Return (X, Y) of the center of cell containing provided text 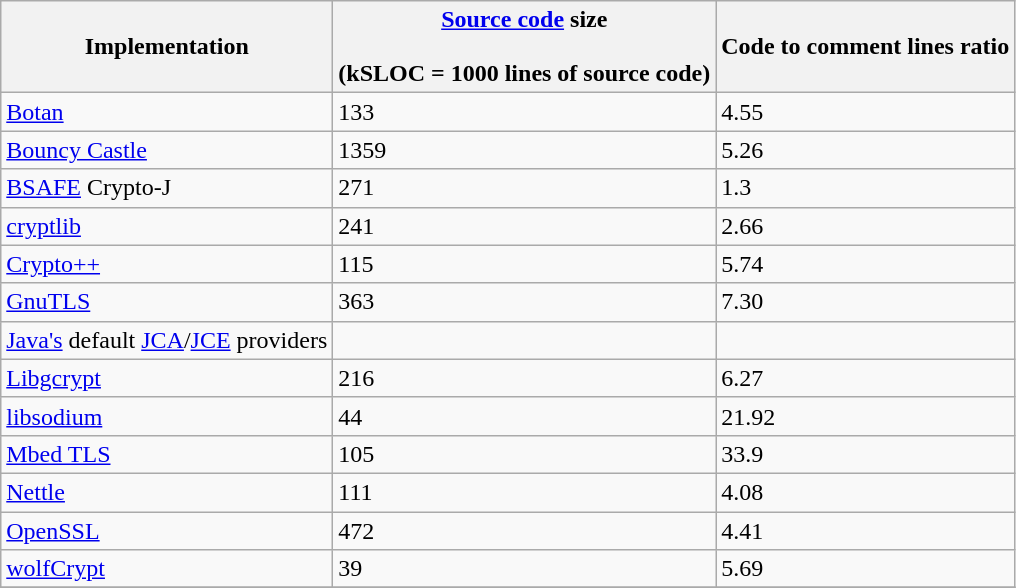
216 (524, 378)
21.92 (866, 416)
5.69 (866, 569)
133 (524, 112)
4.08 (866, 492)
271 (524, 188)
1.3 (866, 188)
wolfCrypt (167, 569)
115 (524, 264)
6.27 (866, 378)
33.9 (866, 454)
Nettle (167, 492)
Crypto++ (167, 264)
5.26 (866, 150)
libsodium (167, 416)
OpenSSL (167, 531)
105 (524, 454)
cryptlib (167, 226)
Libgcrypt (167, 378)
Mbed TLS (167, 454)
Botan (167, 112)
1359 (524, 150)
BSAFE Crypto-J (167, 188)
44 (524, 416)
2.66 (866, 226)
5.74 (866, 264)
GnuTLS (167, 302)
472 (524, 531)
Implementation (167, 47)
363 (524, 302)
Java's default JCA/JCE providers (167, 340)
4.55 (866, 112)
111 (524, 492)
241 (524, 226)
Code to comment lines ratio (866, 47)
Source code size(kSLOC = 1000 lines of source code) (524, 47)
39 (524, 569)
7.30 (866, 302)
4.41 (866, 531)
Bouncy Castle (167, 150)
